For the text-containing cell, return its midpoint in (X, Y) coordinate format. 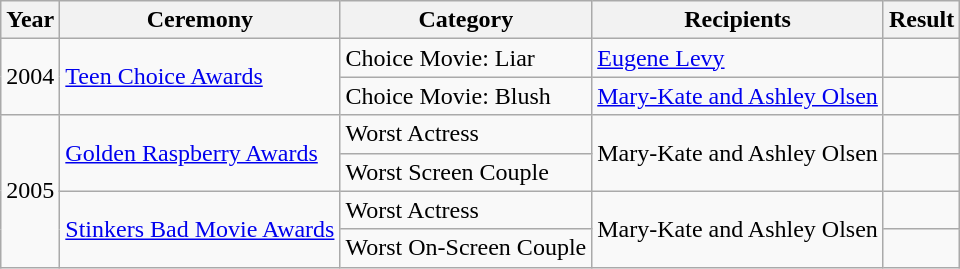
Worst On-Screen Couple (466, 248)
Recipients (738, 20)
2005 (30, 191)
Choice Movie: Blush (466, 96)
Result (921, 20)
Stinkers Bad Movie Awards (200, 229)
Teen Choice Awards (200, 77)
2004 (30, 77)
Ceremony (200, 20)
Eugene Levy (738, 58)
Year (30, 20)
Golden Raspberry Awards (200, 153)
Worst Screen Couple (466, 172)
Category (466, 20)
Choice Movie: Liar (466, 58)
